Pinpoint the cell where the given text exists, returning its (x, y) midpoint coordinate. 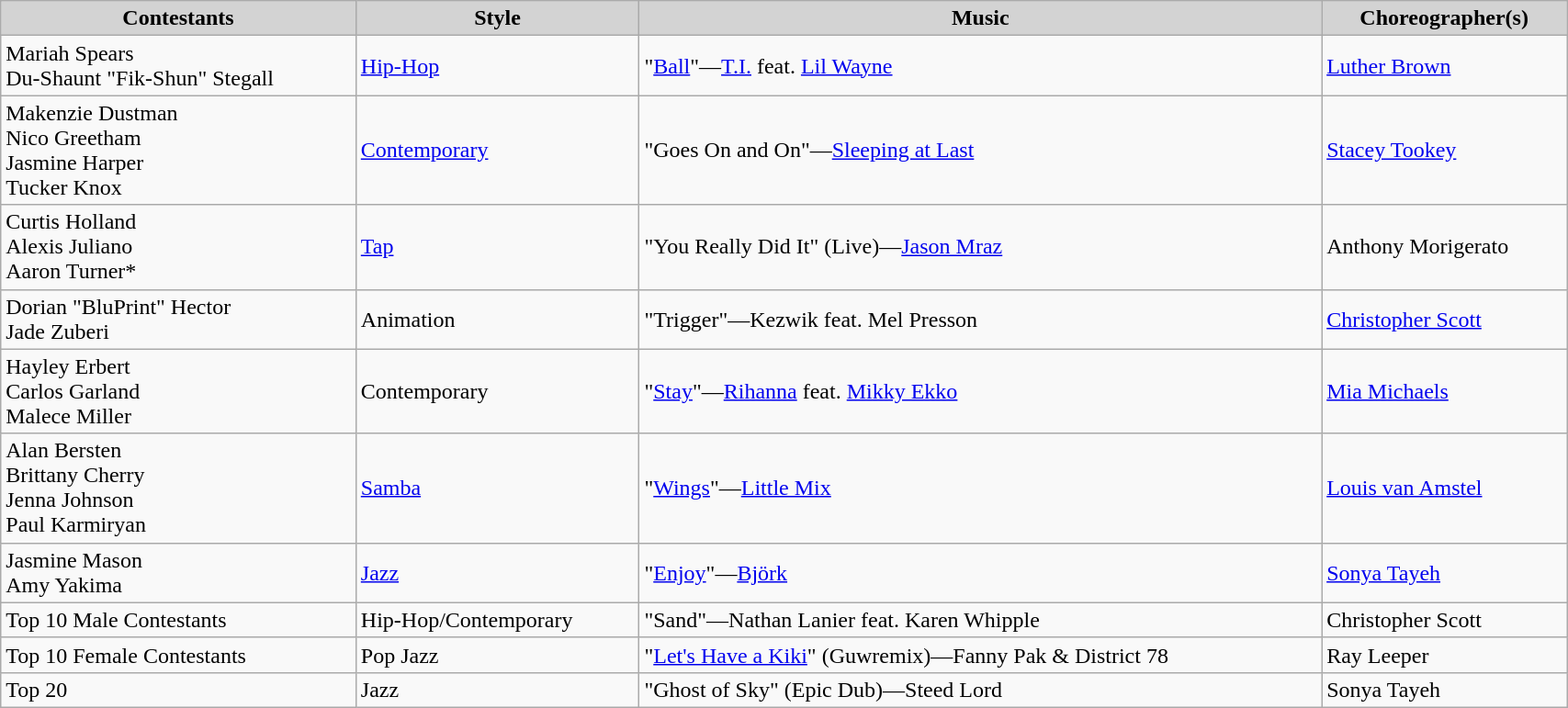
Stacey Tookey (1444, 151)
Top 20 (178, 690)
Tap (498, 247)
Anthony Morigerato (1444, 247)
Ray Leeper (1444, 655)
"Goes On and On"—Sleeping at Last (981, 151)
Pop Jazz (498, 655)
Hip-Hop/Contemporary (498, 620)
Alan BerstenBrittany CherryJenna JohnsonPaul Karmiryan (178, 489)
"Let's Have a Kiki" (Guwremix)—Fanny Pak & District 78 (981, 655)
Hayley ErbertCarlos GarlandMalece Miller (178, 391)
"You Really Did It" (Live)—Jason Mraz (981, 247)
"Enjoy"—Björk (981, 573)
Animation (498, 320)
Louis van Amstel (1444, 489)
Makenzie DustmanNico GreethamJasmine HarperTucker Knox (178, 151)
Mia Michaels (1444, 391)
Top 10 Female Contestants (178, 655)
Style (498, 18)
"Sand"—Nathan Lanier feat. Karen Whipple (981, 620)
Luther Brown (1444, 66)
Music (981, 18)
Hip-Hop (498, 66)
"Wings"—Little Mix (981, 489)
"Ball"—T.I. feat. Lil Wayne (981, 66)
"Trigger"—Kezwik feat. Mel Presson (981, 320)
Mariah SpearsDu-Shaunt "Fik-Shun" Stegall (178, 66)
"Ghost of Sky" (Epic Dub)—Steed Lord (981, 690)
Dorian "BluPrint" HectorJade Zuberi (178, 320)
Choreographer(s) (1444, 18)
Curtis HollandAlexis JulianoAaron Turner* (178, 247)
Contestants (178, 18)
"Stay"—Rihanna feat. Mikky Ekko (981, 391)
Jasmine MasonAmy Yakima (178, 573)
Top 10 Male Contestants (178, 620)
Samba (498, 489)
